For the text-containing cell, return its midpoint in [X, Y] coordinate format. 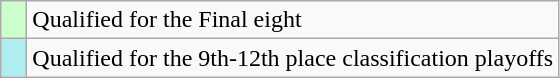
Qualified for the Final eight [293, 20]
Qualified for the 9th-12th place classification playoffs [293, 58]
